Find where the given text appears and provide that cell's center as [x, y] coordinate. 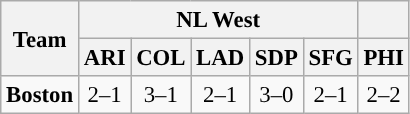
NL West [218, 20]
2–2 [384, 95]
3–1 [161, 95]
Team [40, 38]
PHI [384, 58]
COL [161, 58]
SDP [277, 58]
3–0 [277, 95]
LAD [220, 58]
ARI [104, 58]
Boston [40, 95]
SFG [330, 58]
